Determine the (x, y) coordinate at the center of the cell enclosing the given text.  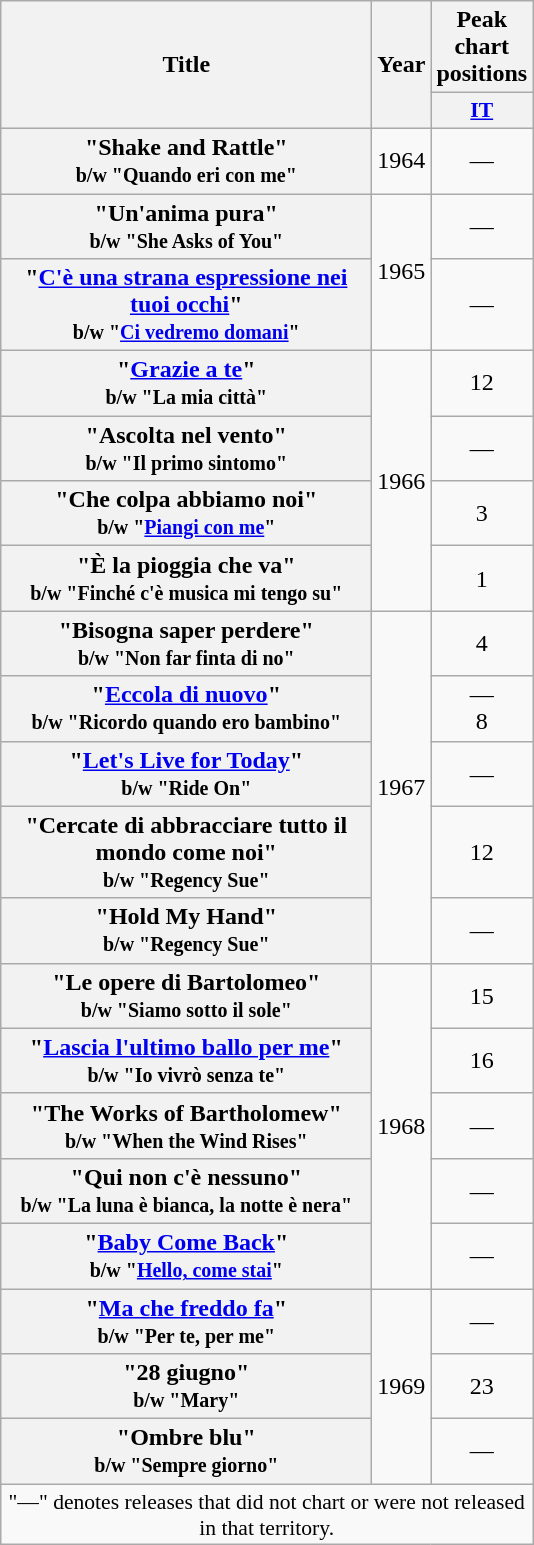
"Un'anima pura"b/w "She Asks of You" (186, 226)
"Le opere di Bartolomeo"b/w "Siamo sotto il sole" (186, 996)
"Che colpa abbiamo noi"b/w "Piangi con me" (186, 514)
3 (482, 514)
"Let's Live for Today"b/w "Ride On" (186, 774)
"Grazie a te"b/w "La mia città" (186, 384)
23 (482, 1386)
—8 (482, 708)
1 (482, 578)
"—" denotes releases that did not chart or were not released in that territory. (267, 1514)
1969 (402, 1386)
IT (482, 111)
"Qui non c'è nessuno"b/w "La luna è bianca, la notte è nera" (186, 1190)
Title (186, 65)
1968 (402, 1126)
"Ascolta nel vento"b/w "Il primo sintomo" (186, 448)
1966 (402, 481)
"Hold My Hand"b/w "Regency Sue" (186, 930)
1967 (402, 787)
1964 (402, 160)
"Ma che freddo fa"b/w "Per te, per me" (186, 1320)
"Shake and Rattle"b/w "Quando eri con me" (186, 160)
"Ombre blu"b/w "Sempre giorno" (186, 1452)
4 (482, 644)
"È la pioggia che va"b/w "Finché c'è musica mi tengo su" (186, 578)
Year (402, 65)
"C'è una strana espressione nei tuoi occhi"b/w "Ci vedremo domani" (186, 305)
Peak chart positions (482, 47)
1965 (402, 272)
15 (482, 996)
"Baby Come Back"b/w "Hello, come stai" (186, 1256)
"Lascia l'ultimo ballo per me"b/w "Io vivrò senza te" (186, 1060)
16 (482, 1060)
"Cercate di abbracciare tutto il mondo come noi"b/w "Regency Sue" (186, 852)
"Eccola di nuovo"b/w "Ricordo quando ero bambino" (186, 708)
"28 giugno"b/w "Mary" (186, 1386)
"The Works of Bartholomew"b/w "When the Wind Rises" (186, 1126)
"Bisogna saper perdere"b/w "Non far finta di no" (186, 644)
